Output the [x, y] coordinate of the center of the cell containing the given text.  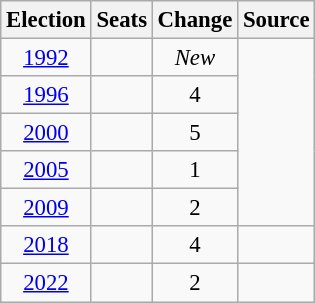
Change [194, 20]
Election [46, 20]
2009 [46, 208]
2022 [46, 283]
5 [194, 133]
2018 [46, 245]
1996 [46, 95]
1992 [46, 58]
Source [276, 20]
2000 [46, 133]
1 [194, 170]
New [194, 58]
Seats [122, 20]
2005 [46, 170]
